Pinpoint the cell where the given text exists, returning its [x, y] midpoint coordinate. 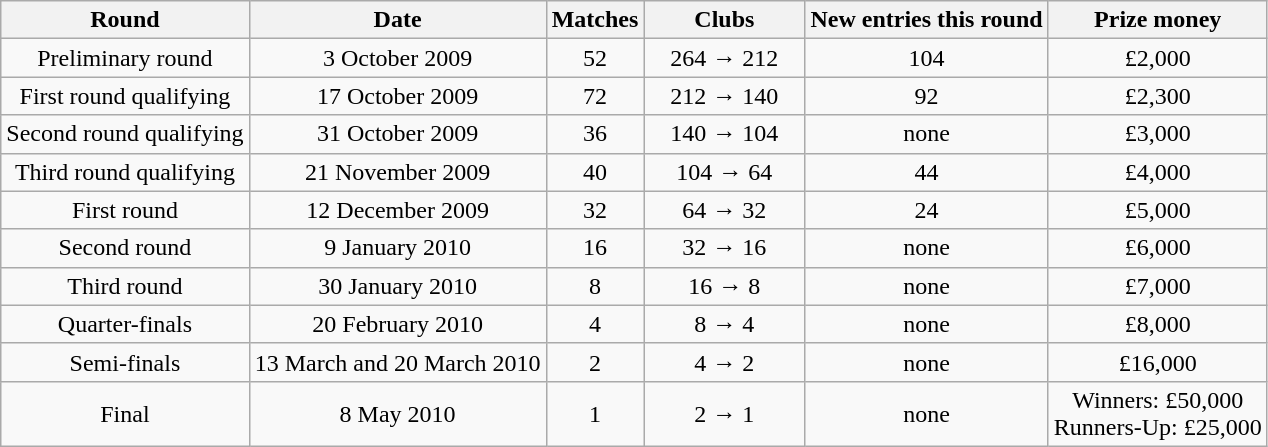
72 [595, 96]
£2,000 [1158, 58]
8 → 4 [724, 324]
£8,000 [1158, 324]
Round [125, 20]
2 → 1 [724, 414]
Final [125, 414]
New entries this round [926, 20]
16 [595, 248]
52 [595, 58]
40 [595, 172]
140 → 104 [724, 134]
Semi-finals [125, 362]
Second round [125, 248]
£4,000 [1158, 172]
16 → 8 [724, 286]
104 → 64 [724, 172]
£6,000 [1158, 248]
32 → 16 [724, 248]
3 October 2009 [398, 58]
£5,000 [1158, 210]
9 January 2010 [398, 248]
30 January 2010 [398, 286]
21 November 2009 [398, 172]
212 → 140 [724, 96]
Winners: £50,000 Runners-Up: £25,000 [1158, 414]
24 [926, 210]
20 February 2010 [398, 324]
Matches [595, 20]
Third round qualifying [125, 172]
12 December 2009 [398, 210]
36 [595, 134]
First round [125, 210]
4 → 2 [724, 362]
32 [595, 210]
Third round [125, 286]
First round qualifying [125, 96]
2 [595, 362]
31 October 2009 [398, 134]
104 [926, 58]
£7,000 [1158, 286]
Prize money [1158, 20]
Preliminary round [125, 58]
£3,000 [1158, 134]
17 October 2009 [398, 96]
Second round qualifying [125, 134]
£16,000 [1158, 362]
264 → 212 [724, 58]
Quarter-finals [125, 324]
Date [398, 20]
92 [926, 96]
8 May 2010 [398, 414]
13 March and 20 March 2010 [398, 362]
8 [595, 286]
£2,300 [1158, 96]
4 [595, 324]
64 → 32 [724, 210]
Clubs [724, 20]
44 [926, 172]
1 [595, 414]
